Determine the [X, Y] coordinate at the center of the cell enclosing the given text.  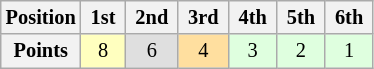
3rd [203, 17]
2 [301, 51]
4th [253, 17]
4 [203, 51]
6th [349, 17]
8 [104, 51]
6 [152, 51]
1 [349, 51]
Position [41, 17]
1st [104, 17]
5th [301, 17]
2nd [152, 17]
Points [41, 51]
3 [253, 51]
